For the text-containing cell, return its midpoint in (X, Y) coordinate format. 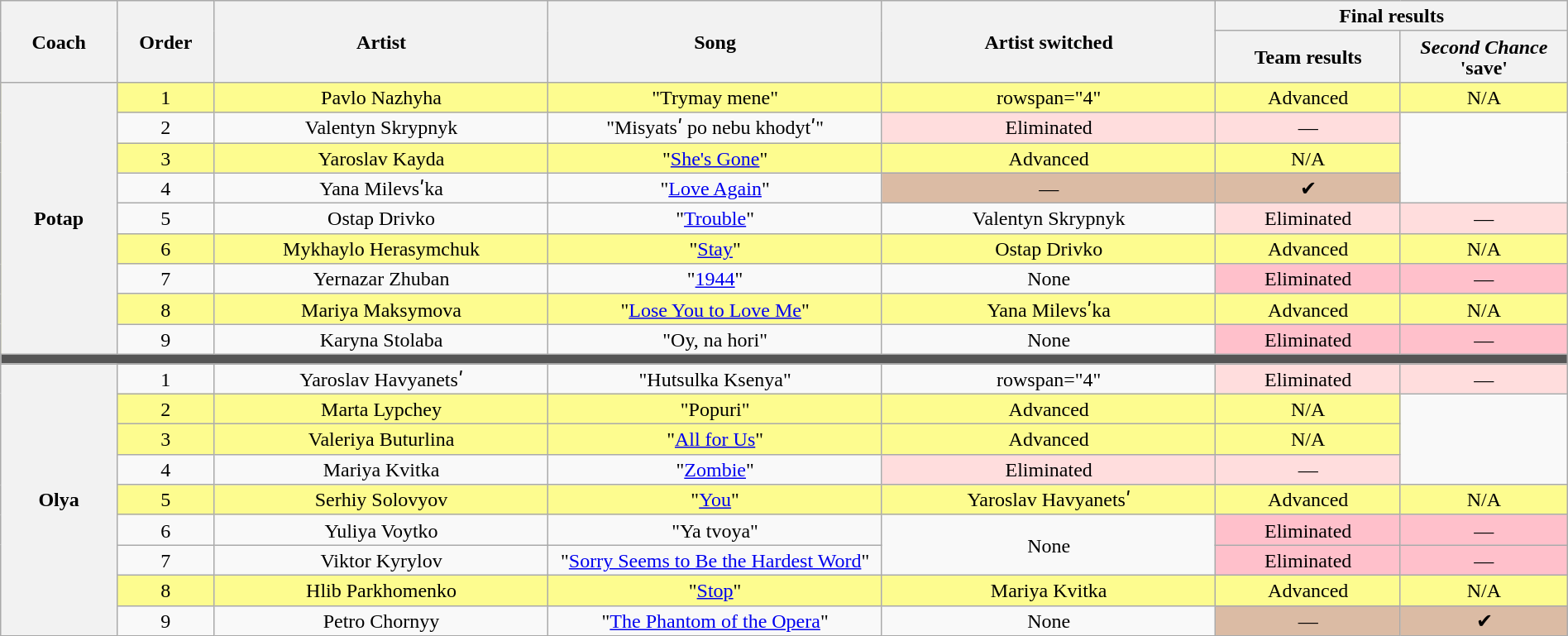
"Stop" (715, 591)
Artist (381, 41)
Pavlo Nazhyha (381, 98)
Final results (1391, 17)
"Zombie" (715, 470)
"You" (715, 500)
"She's Gone" (715, 157)
"Hutsulka Ksenya" (715, 379)
Coach (60, 41)
Team results (1308, 56)
"Lose You to Love Me" (715, 309)
Viktor Kyrylov (381, 561)
"All for Us" (715, 440)
Potap (60, 218)
Second Chance 'save' (1484, 56)
"Love Again" (715, 189)
Karyna Stolaba (381, 339)
Mykhaylo Herasymchuk (381, 248)
"Popuri" (715, 409)
"The Phantom of the Opera" (715, 620)
Yaroslav Kayda (381, 157)
"Oy, na hori" (715, 339)
Petro Chornyy (381, 620)
"Sorry Seems to Be the Hardest Word" (715, 561)
"Misyatsʹ po nebu khodytʹ" (715, 127)
Yernazar Zhuban (381, 280)
Marta Lypchey (381, 409)
Yuliya Voytko (381, 529)
Artist switched (1049, 41)
Hlib Parkhomenko (381, 591)
"Stay" (715, 248)
Serhiy Solovyov (381, 500)
"Trymay mene" (715, 98)
"1944" (715, 280)
Order (165, 41)
Mariya Maksymova (381, 309)
Song (715, 41)
Olya (60, 500)
"Ya tvoya" (715, 529)
"Trouble" (715, 218)
Valeriya Buturlina (381, 440)
